From the cell containing the given text, extract its center point as (X, Y) coordinate. 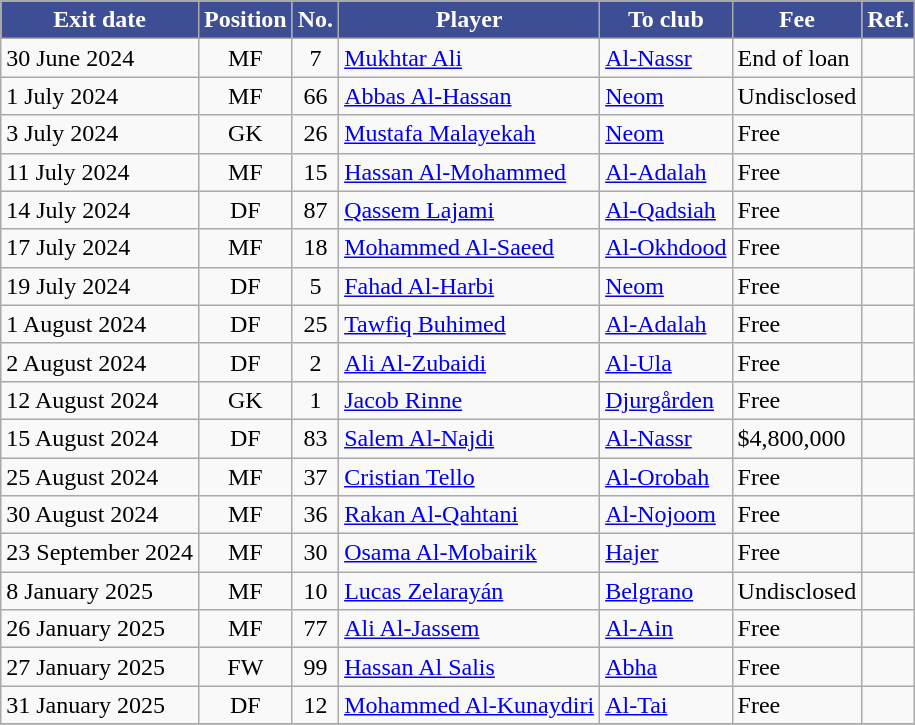
1 (315, 400)
Lucas Zelarayán (470, 591)
Abbas Al-Hassan (470, 96)
14 July 2024 (100, 210)
Mohammed Al-Saeed (470, 248)
Jacob Rinne (470, 400)
Position (245, 20)
Ali Al-Zubaidi (470, 362)
15 (315, 172)
Salem Al-Najdi (470, 438)
Mohammed Al-Kunaydiri (470, 705)
Qassem Lajami (470, 210)
77 (315, 629)
25 August 2024 (100, 477)
Al-Ula (666, 362)
Al-Okhdood (666, 248)
Al-Ain (666, 629)
87 (315, 210)
26 January 2025 (100, 629)
2 (315, 362)
15 August 2024 (100, 438)
23 September 2024 (100, 553)
7 (315, 58)
5 (315, 286)
End of loan (797, 58)
Mukhtar Ali (470, 58)
Al-Nojoom (666, 515)
30 (315, 553)
8 January 2025 (100, 591)
Al-Qadsiah (666, 210)
3 July 2024 (100, 134)
Ref. (888, 20)
No. (315, 20)
Abha (666, 667)
31 January 2025 (100, 705)
27 January 2025 (100, 667)
Hajer (666, 553)
Fahad Al-Harbi (470, 286)
Exit date (100, 20)
Cristian Tello (470, 477)
Djurgården (666, 400)
25 (315, 324)
Osama Al-Mobairik (470, 553)
Al-Orobah (666, 477)
Hassan Al Salis (470, 667)
1 August 2024 (100, 324)
Rakan Al-Qahtani (470, 515)
Mustafa Malayekah (470, 134)
10 (315, 591)
Tawfiq Buhimed (470, 324)
30 August 2024 (100, 515)
Belgrano (666, 591)
To club (666, 20)
Player (470, 20)
$4,800,000 (797, 438)
12 August 2024 (100, 400)
99 (315, 667)
36 (315, 515)
1 July 2024 (100, 96)
37 (315, 477)
83 (315, 438)
66 (315, 96)
17 July 2024 (100, 248)
12 (315, 705)
Ali Al-Jassem (470, 629)
18 (315, 248)
2 August 2024 (100, 362)
19 July 2024 (100, 286)
26 (315, 134)
FW (245, 667)
11 July 2024 (100, 172)
Fee (797, 20)
30 June 2024 (100, 58)
Hassan Al-Mohammed (470, 172)
Al-Tai (666, 705)
